Output the [X, Y] coordinate of the center of the cell containing the given text.  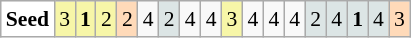
Seed [28, 19]
